Find where the given text appears and provide that cell's center as [X, Y] coordinate. 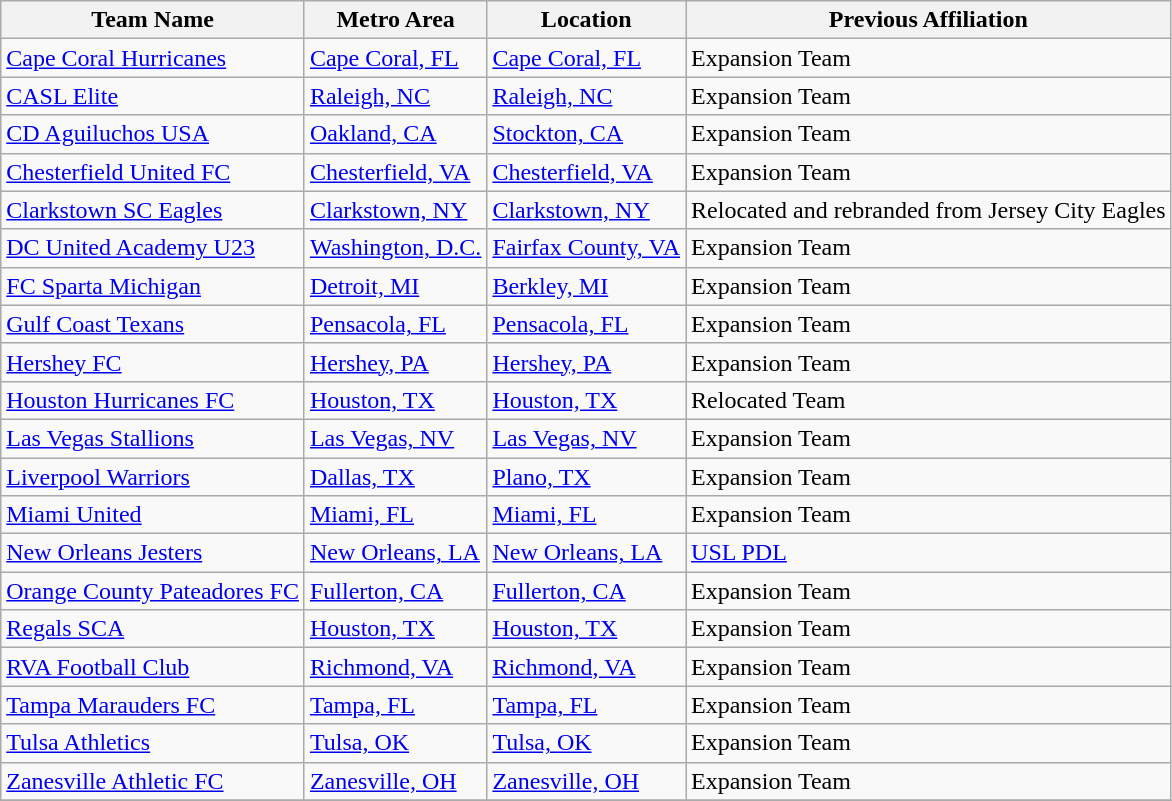
USL PDL [929, 553]
FC Sparta Michigan [153, 286]
Detroit, MI [395, 286]
CD Aguiluchos USA [153, 134]
Washington, D.C. [395, 248]
Zanesville Athletic FC [153, 781]
Berkley, MI [586, 286]
Las Vegas Stallions [153, 438]
Stockton, CA [586, 134]
Chesterfield United FC [153, 172]
Plano, TX [586, 477]
Houston Hurricanes FC [153, 400]
Relocated and rebranded from Jersey City Eagles [929, 210]
CASL Elite [153, 96]
Cape Coral Hurricanes [153, 58]
Metro Area [395, 20]
Liverpool Warriors [153, 477]
Orange County Pateadores FC [153, 591]
Relocated Team [929, 400]
New Orleans Jesters [153, 553]
Fairfax County, VA [586, 248]
Gulf Coast Texans [153, 324]
RVA Football Club [153, 667]
Tulsa Athletics [153, 743]
Dallas, TX [395, 477]
Previous Affiliation [929, 20]
Clarkstown SC Eagles [153, 210]
Miami United [153, 515]
Tampa Marauders FC [153, 705]
Regals SCA [153, 629]
Location [586, 20]
Team Name [153, 20]
Hershey FC [153, 362]
DC United Academy U23 [153, 248]
Oakland, CA [395, 134]
